Capture the cell that displays the provided text and extract its (X, Y) central coordinate. 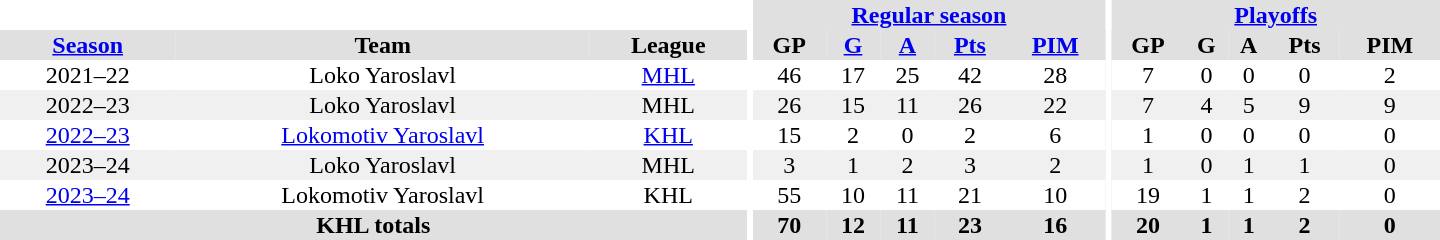
21 (970, 195)
Regular season (930, 15)
16 (1055, 225)
5 (1248, 105)
4 (1207, 105)
2021–22 (88, 75)
6 (1055, 135)
19 (1148, 195)
Season (88, 45)
70 (790, 225)
42 (970, 75)
23 (970, 225)
20 (1148, 225)
28 (1055, 75)
League (668, 45)
22 (1055, 105)
KHL totals (374, 225)
Team (382, 45)
46 (790, 75)
55 (790, 195)
17 (853, 75)
12 (853, 225)
25 (907, 75)
Playoffs (1276, 15)
